Determine the (X, Y) coordinate at the center of the cell enclosing the given text.  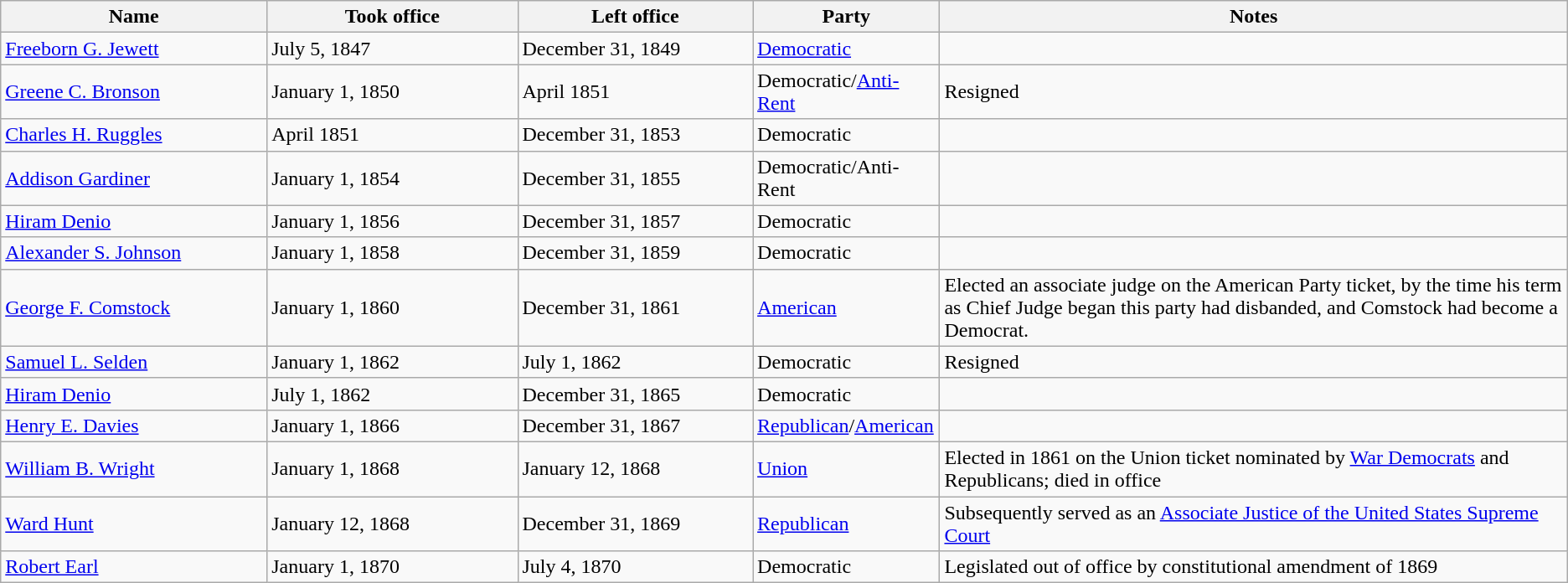
January 1, 1862 (392, 362)
Greene C. Bronson (134, 92)
Charles H. Ruggles (134, 135)
Notes (1253, 17)
December 31, 1861 (635, 307)
George F. Comstock (134, 307)
December 31, 1855 (635, 178)
Subsequently served as an Associate Justice of the United States Supreme Court (1253, 523)
December 31, 1867 (635, 426)
January 1, 1858 (392, 253)
Robert Earl (134, 567)
William B. Wright (134, 469)
Left office (635, 17)
January 1, 1860 (392, 307)
December 31, 1865 (635, 394)
January 1, 1866 (392, 426)
January 1, 1856 (392, 221)
Union (846, 469)
Freeborn G. Jewett (134, 49)
Republican (846, 523)
Party (846, 17)
December 31, 1849 (635, 49)
Alexander S. Johnson (134, 253)
Republican/American (846, 426)
December 31, 1853 (635, 135)
Ward Hunt (134, 523)
December 31, 1869 (635, 523)
Name (134, 17)
December 31, 1857 (635, 221)
December 31, 1859 (635, 253)
January 1, 1850 (392, 92)
Legislated out of office by constitutional amendment of 1869 (1253, 567)
January 1, 1854 (392, 178)
Took office (392, 17)
July 4, 1870 (635, 567)
Addison Gardiner (134, 178)
January 1, 1868 (392, 469)
Elected in 1861 on the Union ticket nominated by War Democrats and Republicans; died in office (1253, 469)
July 5, 1847 (392, 49)
Henry E. Davies (134, 426)
January 1, 1870 (392, 567)
Samuel L. Selden (134, 362)
American (846, 307)
